Provide the [X, Y] coordinate of the cell's center where the given text is located.  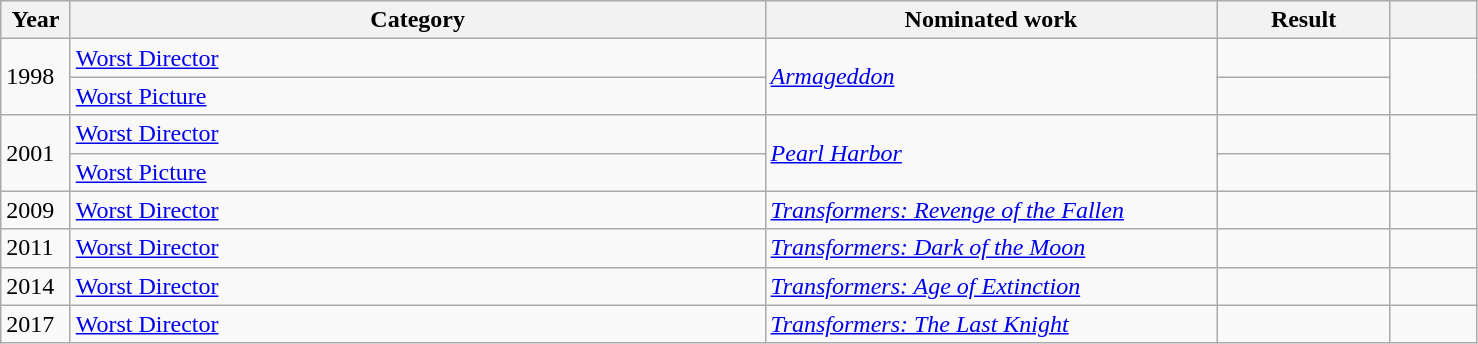
2001 [36, 153]
Category [418, 20]
Armageddon [991, 77]
Result [1304, 20]
2017 [36, 324]
2009 [36, 210]
Transformers: Revenge of the Fallen [991, 210]
Transformers: Dark of the Moon [991, 248]
2014 [36, 286]
Transformers: Age of Extinction [991, 286]
Pearl Harbor [991, 153]
2011 [36, 248]
Nominated work [991, 20]
Year [36, 20]
Transformers: The Last Knight [991, 324]
1998 [36, 77]
